Detect which cell encompasses the target text, then output its (x, y) center coordinate. 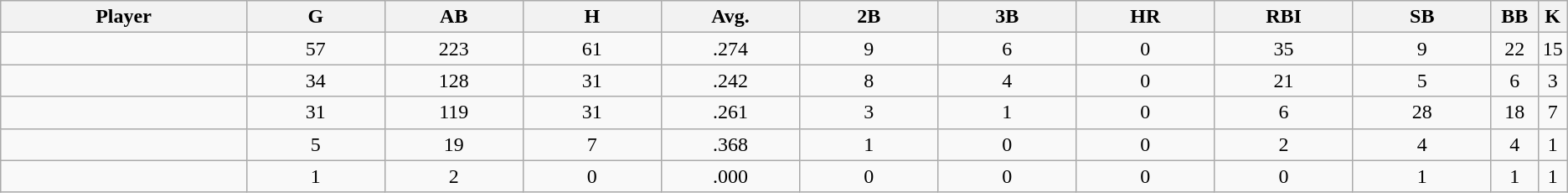
28 (1422, 112)
3B (1007, 17)
223 (454, 49)
RBI (1283, 17)
G (315, 17)
.274 (730, 49)
34 (315, 81)
119 (454, 112)
128 (454, 81)
HR (1146, 17)
Player (124, 17)
AB (454, 17)
21 (1283, 81)
.242 (730, 81)
BB (1514, 17)
.261 (730, 112)
19 (454, 144)
15 (1553, 49)
8 (869, 81)
.000 (730, 176)
Avg. (730, 17)
H (591, 17)
K (1553, 17)
61 (591, 49)
18 (1514, 112)
57 (315, 49)
35 (1283, 49)
22 (1514, 49)
.368 (730, 144)
SB (1422, 17)
2B (869, 17)
